Detect which cell encompasses the target text, then output its [X, Y] center coordinate. 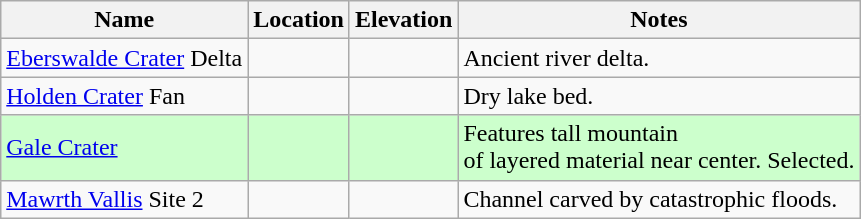
Channel carved by catastrophic floods. [659, 199]
Features tall mountain of layered material near center. Selected. [659, 148]
Notes [659, 20]
Gale Crater [124, 148]
Elevation [403, 20]
Name [124, 20]
Dry lake bed. [659, 96]
Eberswalde Crater Delta [124, 58]
Mawrth Vallis Site 2 [124, 199]
Location [299, 20]
Holden Crater Fan [124, 96]
Ancient river delta. [659, 58]
